Pinpoint the cell where the given text exists, returning its (x, y) midpoint coordinate. 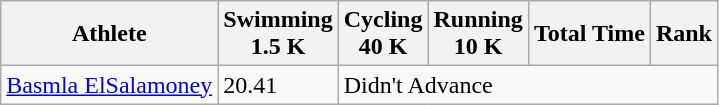
20.41 (278, 85)
Basmla ElSalamoney (110, 85)
Swimming1.5 K (278, 34)
Cycling40 K (383, 34)
Total Time (589, 34)
Running10 K (478, 34)
Rank (684, 34)
Didn't Advance (528, 85)
Athlete (110, 34)
